Return [x, y] of the center of cell containing provided text 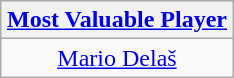
Most Valuable Player [116, 20]
Mario Delaš [116, 58]
